Return [x, y] of the center of cell containing provided text 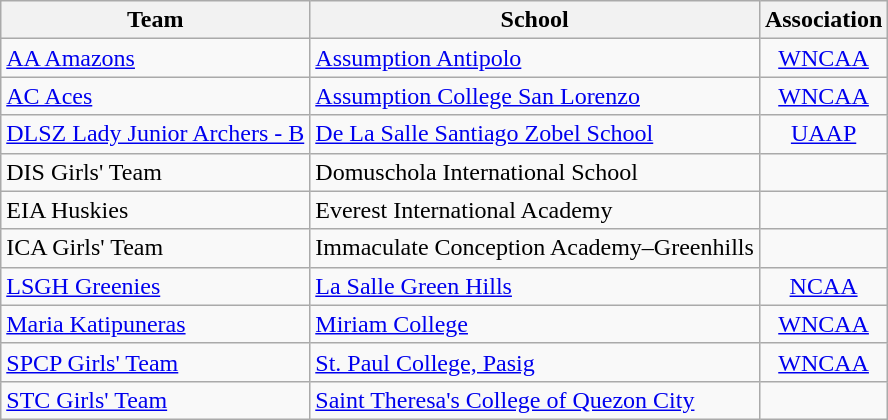
Assumption Antipolo [535, 58]
Miriam College [535, 324]
UAAP [823, 134]
DLSZ Lady Junior Archers - B [156, 134]
ICA Girls' Team [156, 248]
La Salle Green Hills [535, 286]
AC Aces [156, 96]
Everest International Academy [535, 210]
St. Paul College, Pasig [535, 362]
Saint Theresa's College of Quezon City [535, 400]
LSGH Greenies [156, 286]
Maria Katipuneras [156, 324]
SPCP Girls' Team [156, 362]
Team [156, 20]
Domuschola International School [535, 172]
NCAA [823, 286]
Association [823, 20]
AA Amazons [156, 58]
STC Girls' Team [156, 400]
School [535, 20]
EIA Huskies [156, 210]
Assumption College San Lorenzo [535, 96]
DIS Girls' Team [156, 172]
Immaculate Conception Academy–Greenhills [535, 248]
De La Salle Santiago Zobel School [535, 134]
